Find where the given text appears and provide that cell's center as [X, Y] coordinate. 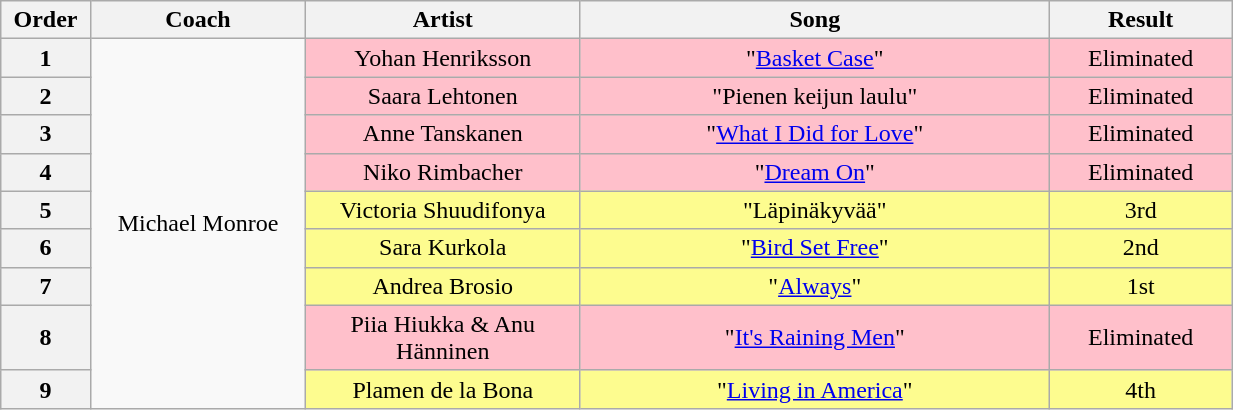
"Living in America" [815, 389]
Artist [443, 20]
"It's Raining Men" [815, 338]
Song [815, 20]
Piia Hiukka & Anu Hänninen [443, 338]
Andrea Brosio [443, 286]
Niko Rimbacher [443, 172]
Anne Tanskanen [443, 134]
Result [1141, 20]
"Always" [815, 286]
Yohan Henriksson [443, 58]
Michael Monroe [198, 224]
9 [46, 389]
Order [46, 20]
"Pienen keijun laulu" [815, 96]
8 [46, 338]
"Dream On" [815, 172]
Victoria Shuudifonya [443, 210]
2 [46, 96]
2nd [1141, 248]
3rd [1141, 210]
4 [46, 172]
1st [1141, 286]
Plamen de la Bona [443, 389]
6 [46, 248]
Saara Lehtonen [443, 96]
5 [46, 210]
"Basket Case" [815, 58]
Sara Kurkola [443, 248]
"What I Did for Love" [815, 134]
Coach [198, 20]
"Läpinäkyvää" [815, 210]
1 [46, 58]
7 [46, 286]
"Bird Set Free" [815, 248]
4th [1141, 389]
3 [46, 134]
